Capture the cell that displays the provided text and extract its (X, Y) central coordinate. 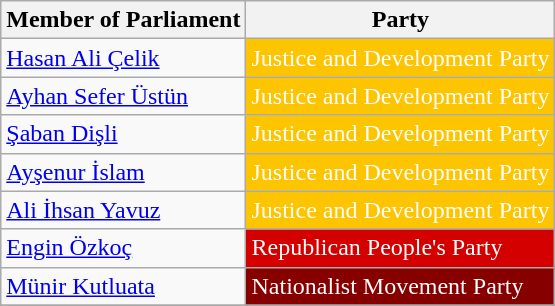
Münir Kutluata (124, 286)
Ayşenur İslam (124, 172)
Nationalist Movement Party (400, 286)
Member of Parliament (124, 20)
Republican People's Party (400, 248)
Party (400, 20)
Engin Özkoç (124, 248)
Ali İhsan Yavuz (124, 210)
Hasan Ali Çelik (124, 58)
Ayhan Sefer Üstün (124, 96)
Şaban Dişli (124, 134)
